Return the (X, Y) coordinate for the center point of the cell that contains the specified text.  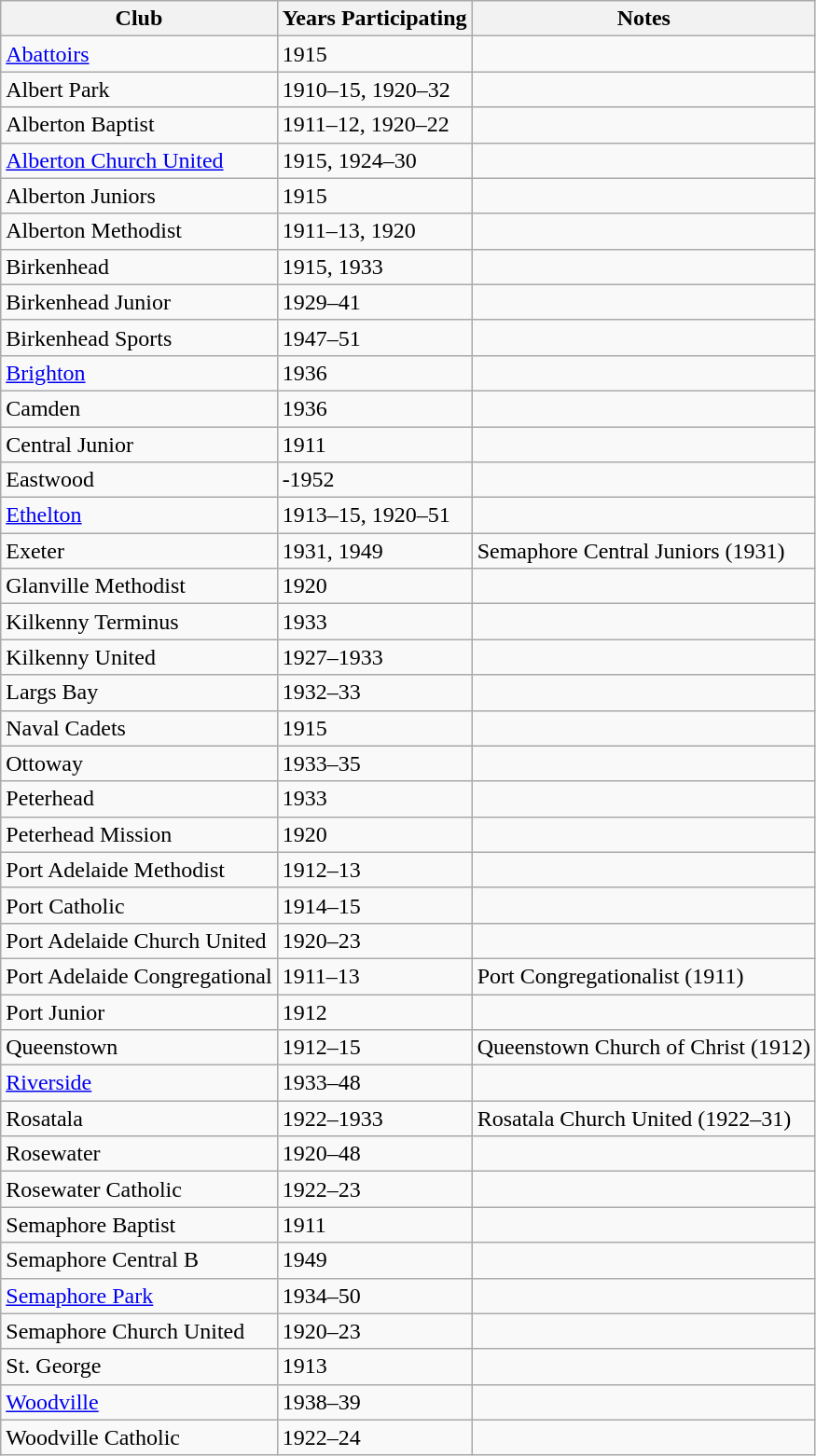
Ottoway (139, 763)
Alberton Baptist (139, 125)
Naval Cadets (139, 728)
Peterhead (139, 799)
Semaphore Central B (139, 1260)
Woodville (139, 1402)
Semaphore Baptist (139, 1225)
1913 (375, 1367)
Peterhead Mission (139, 834)
Woodville Catholic (139, 1437)
1911–12, 1920–22 (375, 125)
-1952 (375, 480)
Birkenhead Sports (139, 337)
Albert Park (139, 89)
Kilkenny Terminus (139, 622)
Largs Bay (139, 693)
Club (139, 19)
Ethelton (139, 515)
Notes (643, 19)
Riverside (139, 1083)
Glanville Methodist (139, 586)
1910–15, 1920–32 (375, 89)
1934–50 (375, 1296)
1933–35 (375, 763)
1915, 1924–30 (375, 160)
1914–15 (375, 905)
Port Adelaide Church United (139, 941)
Camden (139, 408)
Alberton Juniors (139, 196)
Abattoirs (139, 54)
Birkenhead (139, 267)
Port Congregationalist (1911) (643, 976)
Semaphore Park (139, 1296)
Birkenhead Junior (139, 302)
1912–15 (375, 1048)
Eastwood (139, 480)
Rosewater Catholic (139, 1189)
1949 (375, 1260)
1915, 1933 (375, 267)
1922–1933 (375, 1119)
Port Junior (139, 1011)
Rosewater (139, 1154)
Years Participating (375, 19)
1912 (375, 1011)
1933–48 (375, 1083)
Rosatala Church United (1922–31) (643, 1119)
Brighton (139, 373)
1913–15, 1920–51 (375, 515)
Semaphore Central Juniors (1931) (643, 551)
Central Junior (139, 445)
Port Adelaide Methodist (139, 870)
1920–48 (375, 1154)
Port Adelaide Congregational (139, 976)
Alberton Church United (139, 160)
Port Catholic (139, 905)
Queenstown Church of Christ (1912) (643, 1048)
St. George (139, 1367)
1922–23 (375, 1189)
1931, 1949 (375, 551)
1911–13, 1920 (375, 231)
Semaphore Church United (139, 1331)
Kilkenny United (139, 657)
Queenstown (139, 1048)
1947–51 (375, 337)
1927–1933 (375, 657)
1922–24 (375, 1437)
Rosatala (139, 1119)
Exeter (139, 551)
1929–41 (375, 302)
1912–13 (375, 870)
Alberton Methodist (139, 231)
1932–33 (375, 693)
1911–13 (375, 976)
1938–39 (375, 1402)
